Search for the cell housing the specified text and yield its (X, Y) center coordinate. 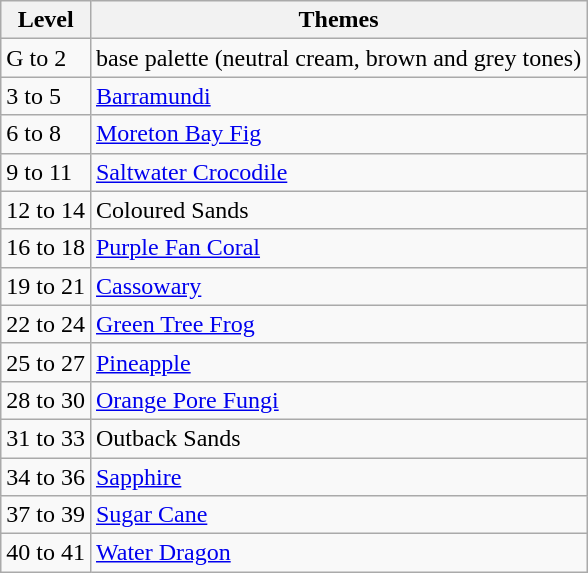
Level (46, 20)
16 to 18 (46, 248)
28 to 30 (46, 400)
Purple Fan Coral (338, 248)
Themes (338, 20)
3 to 5 (46, 96)
Saltwater Crocodile (338, 172)
Cassowary (338, 286)
31 to 33 (46, 438)
12 to 14 (46, 210)
Outback Sands (338, 438)
Green Tree Frog (338, 324)
base palette (neutral cream, brown and grey tones) (338, 58)
Sapphire (338, 477)
37 to 39 (46, 515)
19 to 21 (46, 286)
Sugar Cane (338, 515)
Coloured Sands (338, 210)
6 to 8 (46, 134)
9 to 11 (46, 172)
Pineapple (338, 362)
22 to 24 (46, 324)
Barramundi (338, 96)
Water Dragon (338, 553)
Orange Pore Fungi (338, 400)
40 to 41 (46, 553)
25 to 27 (46, 362)
Moreton Bay Fig (338, 134)
G to 2 (46, 58)
34 to 36 (46, 477)
